Return the [X, Y] coordinate for the center point of the cell that contains the specified text.  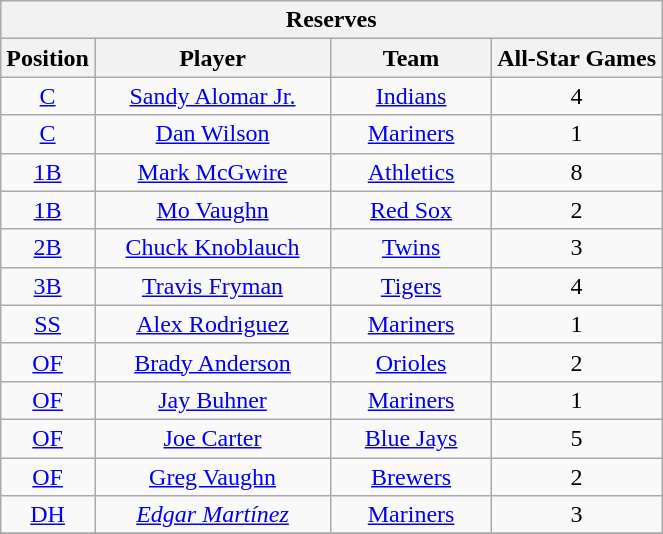
DH [48, 515]
Edgar Martínez [212, 515]
Brady Anderson [212, 362]
Blue Jays [412, 438]
Twins [412, 248]
Orioles [412, 362]
Position [48, 58]
2B [48, 248]
Dan Wilson [212, 134]
Team [412, 58]
Travis Fryman [212, 286]
3B [48, 286]
Red Sox [412, 210]
SS [48, 324]
Player [212, 58]
Greg Vaughn [212, 477]
Sandy Alomar Jr. [212, 96]
Reserves [332, 20]
Chuck Knoblauch [212, 248]
All-Star Games [577, 58]
Tigers [412, 286]
Jay Buhner [212, 400]
8 [577, 172]
Brewers [412, 477]
Mo Vaughn [212, 210]
Athletics [412, 172]
5 [577, 438]
Joe Carter [212, 438]
Alex Rodriguez [212, 324]
Indians [412, 96]
Mark McGwire [212, 172]
